Find where the given text appears and provide that cell's center as (X, Y) coordinate. 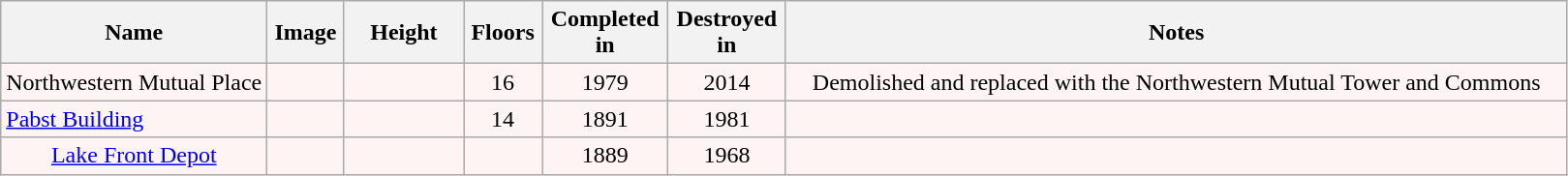
Destroyedin (726, 33)
Pabst Building (134, 119)
1889 (605, 156)
Demolished and replaced with the Northwestern Mutual Tower and Commons (1176, 82)
Floors (504, 33)
1891 (605, 119)
Height (404, 33)
1968 (726, 156)
1979 (605, 82)
14 (504, 119)
Name (134, 33)
2014 (726, 82)
Notes (1176, 33)
16 (504, 82)
Lake Front Depot (134, 156)
Northwestern Mutual Place (134, 82)
Completedin (605, 33)
1981 (726, 119)
Image (306, 33)
